Extract the [x, y] coordinate from the center of the cell holding the provided text.  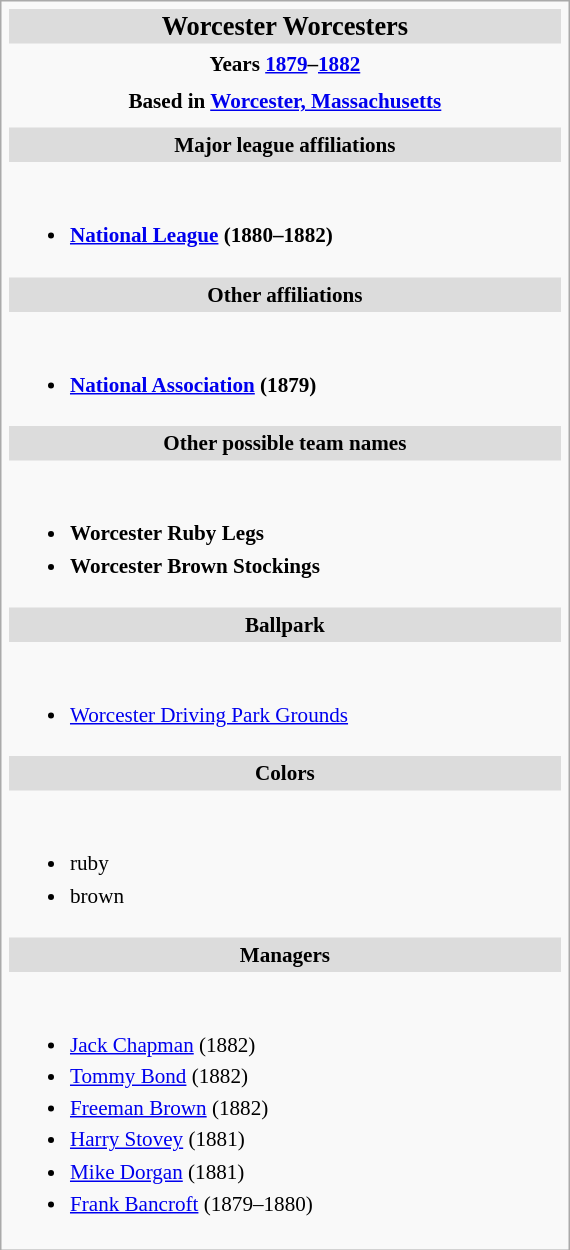
Jack Chapman (1882)Tommy Bond (1882)Freeman Brown (1882)Harry Stovey (1881)Mike Dorgan (1881)Frank Bancroft (1879–1880) [284, 1108]
Worcester Driving Park Grounds [284, 700]
ruby brown [284, 864]
Years 1879–1882 [284, 64]
Other affiliations [284, 294]
Based in Worcester, Massachusetts [284, 102]
Worcester Worcesters [284, 26]
Other possible team names [284, 444]
Ballpark [284, 624]
National Association (1879) [284, 370]
Colors [284, 774]
National League (1880–1882) [284, 220]
Worcester Ruby LegsWorcester Brown Stockings [284, 534]
Managers [284, 954]
Major league affiliations [284, 146]
